Extract the [x, y] coordinate from the center of the cell holding the provided text.  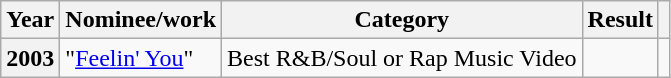
2003 [30, 58]
Result [620, 20]
Category [402, 20]
Year [30, 20]
Nominee/work [141, 20]
"Feelin' You" [141, 58]
Best R&B/Soul or Rap Music Video [402, 58]
